Identify which cell holds the provided text, then report its [x, y] central coordinate. 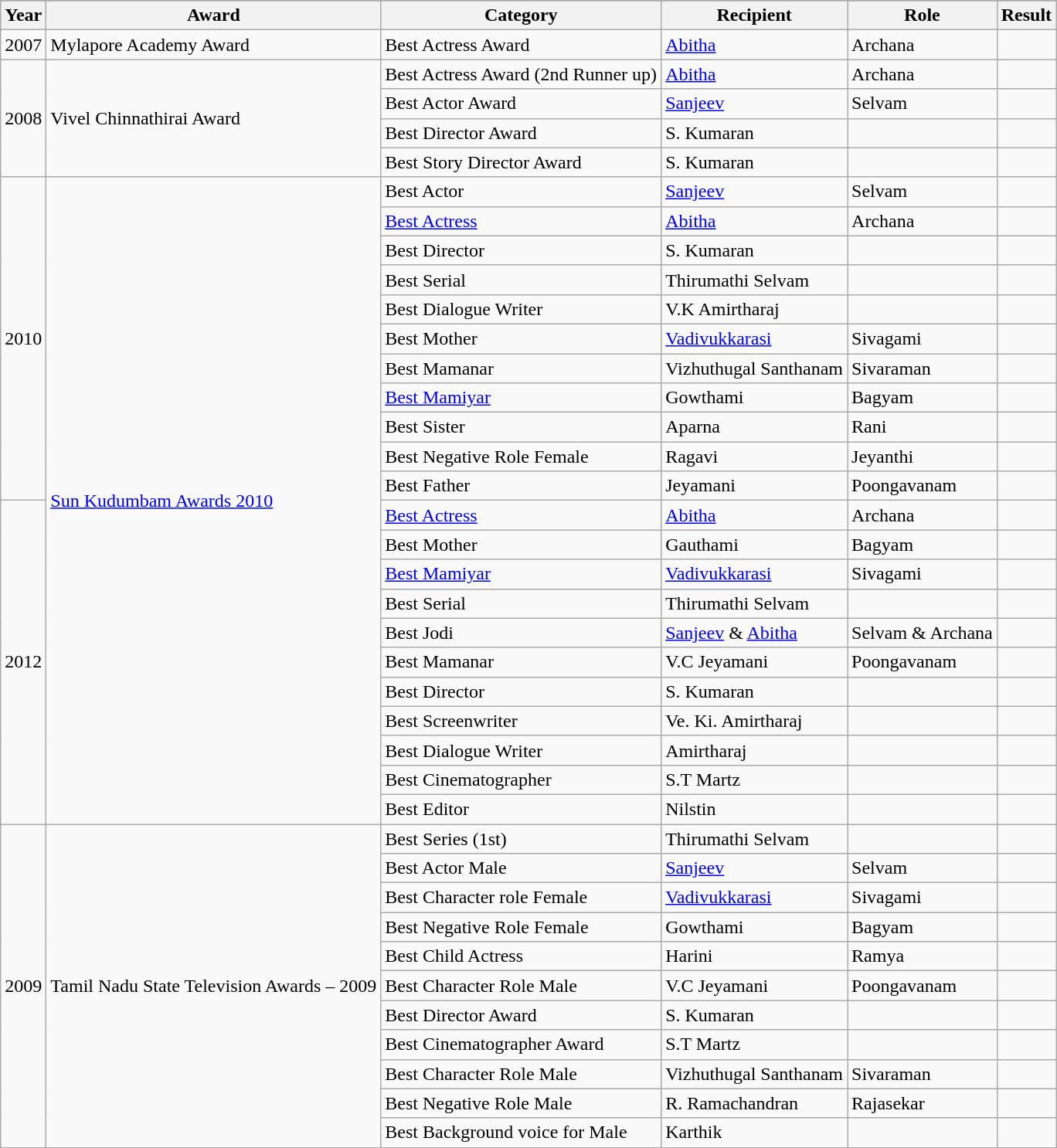
Tamil Nadu State Television Awards – 2009 [213, 986]
Best Editor [521, 809]
Jeyamani [754, 486]
Best Negative Role Male [521, 1103]
Rajasekar [923, 1103]
Year [23, 15]
Best Screenwriter [521, 721]
Ve. Ki. Amirtharaj [754, 721]
R. Ramachandran [754, 1103]
Category [521, 15]
Selvam & Archana [923, 633]
Sanjeev & Abitha [754, 633]
Gauthami [754, 545]
Best Story Director Award [521, 162]
2009 [23, 986]
2008 [23, 118]
Nilstin [754, 809]
Best Character role Female [521, 898]
Karthik [754, 1133]
V.K Amirtharaj [754, 309]
Award [213, 15]
Best Jodi [521, 633]
Vivel Chinnathirai Award [213, 118]
Best Actress Award [521, 45]
2012 [23, 663]
Best Father [521, 486]
2010 [23, 338]
Best Cinematographer Award [521, 1044]
Recipient [754, 15]
Best Actor Award [521, 104]
Best Cinematographer [521, 779]
Best Series (1st) [521, 838]
Best Child Actress [521, 956]
Ramya [923, 956]
Role [923, 15]
Sun Kudumbam Awards 2010 [213, 501]
Jeyanthi [923, 457]
Ragavi [754, 457]
Best Actress Award (2nd Runner up) [521, 74]
2007 [23, 45]
Mylapore Academy Award [213, 45]
Amirtharaj [754, 750]
Aparna [754, 427]
Best Background voice for Male [521, 1133]
Best Actor [521, 192]
Harini [754, 956]
Rani [923, 427]
Result [1026, 15]
Best Actor Male [521, 868]
Best Sister [521, 427]
